Search for the cell housing the specified text and yield its [x, y] center coordinate. 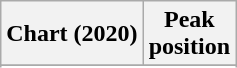
Chart (2020) [72, 34]
Peak position [189, 34]
